Extract the (x, y) coordinate from the center of the cell holding the provided text.  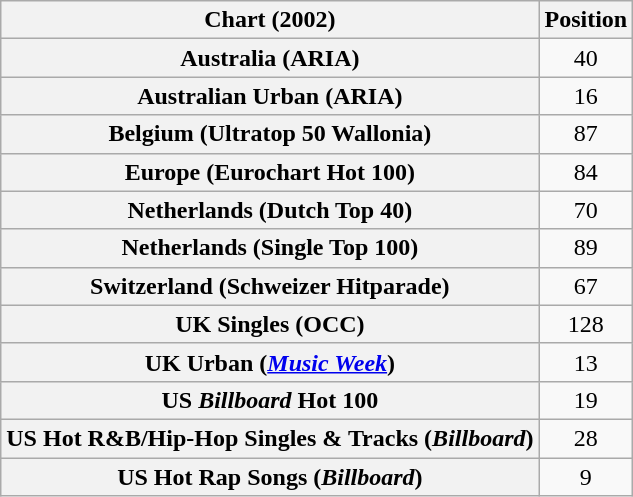
Chart (2002) (270, 20)
16 (586, 96)
UK Singles (OCC) (270, 324)
28 (586, 438)
Switzerland (Schweizer Hitparade) (270, 286)
84 (586, 172)
Australia (ARIA) (270, 58)
9 (586, 477)
US Hot R&B/Hip-Hop Singles & Tracks (Billboard) (270, 438)
UK Urban (Music Week) (270, 362)
128 (586, 324)
40 (586, 58)
89 (586, 248)
US Hot Rap Songs (Billboard) (270, 477)
87 (586, 134)
70 (586, 210)
Position (586, 20)
Belgium (Ultratop 50 Wallonia) (270, 134)
US Billboard Hot 100 (270, 400)
13 (586, 362)
Europe (Eurochart Hot 100) (270, 172)
19 (586, 400)
67 (586, 286)
Netherlands (Dutch Top 40) (270, 210)
Netherlands (Single Top 100) (270, 248)
Australian Urban (ARIA) (270, 96)
